Return [x, y] of the center of cell containing provided text 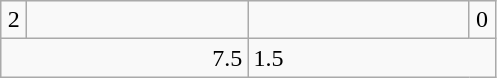
2 [14, 20]
7.5 [124, 58]
1.5 [372, 58]
0 [482, 20]
